For the text-containing cell, return its midpoint in [X, Y] coordinate format. 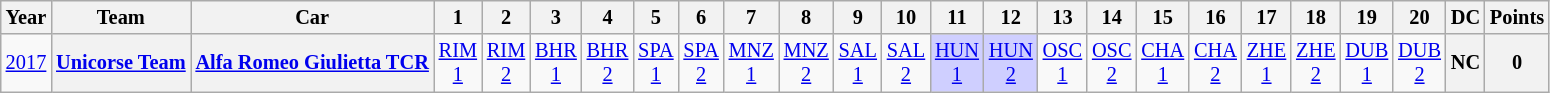
CHA1 [1162, 63]
2017 [26, 63]
12 [1011, 17]
0 [1517, 63]
DUB2 [1420, 63]
6 [700, 17]
OSC1 [1062, 63]
13 [1062, 17]
BHR1 [556, 63]
SAL2 [906, 63]
Alfa Romeo Giulietta TCR [312, 63]
15 [1162, 17]
Points [1517, 17]
16 [1216, 17]
HUN2 [1011, 63]
SAL1 [858, 63]
DUB1 [1366, 63]
HUN1 [957, 63]
ZHE1 [1266, 63]
RIM1 [458, 63]
Car [312, 17]
ZHE2 [1316, 63]
Team [120, 17]
SPA1 [656, 63]
SPA2 [700, 63]
20 [1420, 17]
MNZ1 [752, 63]
1 [458, 17]
2 [506, 17]
7 [752, 17]
MNZ2 [806, 63]
11 [957, 17]
OSC2 [1112, 63]
8 [806, 17]
18 [1316, 17]
Unicorse Team [120, 63]
19 [1366, 17]
14 [1112, 17]
9 [858, 17]
DC [1466, 17]
3 [556, 17]
10 [906, 17]
NC [1466, 63]
CHA2 [1216, 63]
RIM2 [506, 63]
17 [1266, 17]
BHR2 [608, 63]
5 [656, 17]
Year [26, 17]
4 [608, 17]
